Search for the cell housing the specified text and yield its [X, Y] center coordinate. 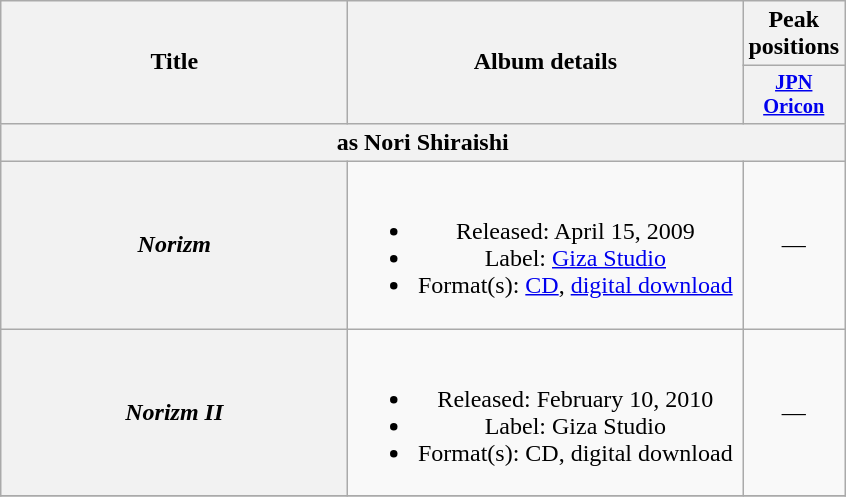
as Nori Shiraishi [423, 142]
Peak positions [794, 34]
Norizm [174, 246]
Released: April 15, 2009Label: Giza StudioFormat(s): CD, digital download [546, 246]
JPNOricon [794, 95]
Album details [546, 62]
Norizm II [174, 412]
Released: February 10, 2010Label: Giza StudioFormat(s): CD, digital download [546, 412]
Title [174, 62]
